Provide the (x, y) coordinate of the cell's center where the given text is located.  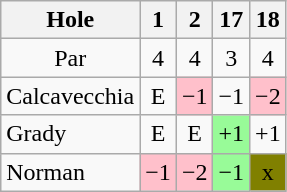
x (268, 172)
Hole (70, 20)
1 (158, 20)
Calcavecchia (70, 96)
Par (70, 58)
Grady (70, 134)
18 (268, 20)
3 (232, 58)
Norman (70, 172)
2 (194, 20)
17 (232, 20)
